Capture the cell that displays the provided text and extract its (X, Y) central coordinate. 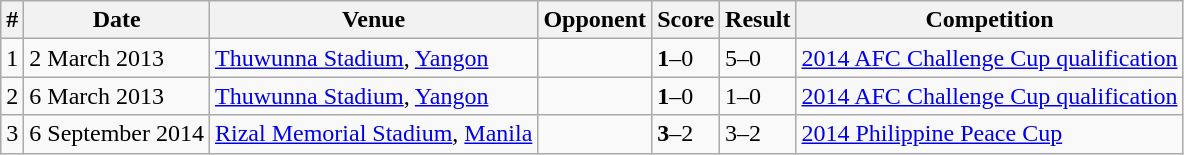
2 March 2013 (117, 58)
Score (686, 20)
Competition (990, 20)
Result (758, 20)
Opponent (595, 20)
Rizal Memorial Stadium, Manila (374, 134)
Venue (374, 20)
Date (117, 20)
5–0 (758, 58)
2 (12, 96)
1 (12, 58)
# (12, 20)
3 (12, 134)
6 March 2013 (117, 96)
6 September 2014 (117, 134)
2014 Philippine Peace Cup (990, 134)
